Return [X, Y] of the center of cell containing provided text 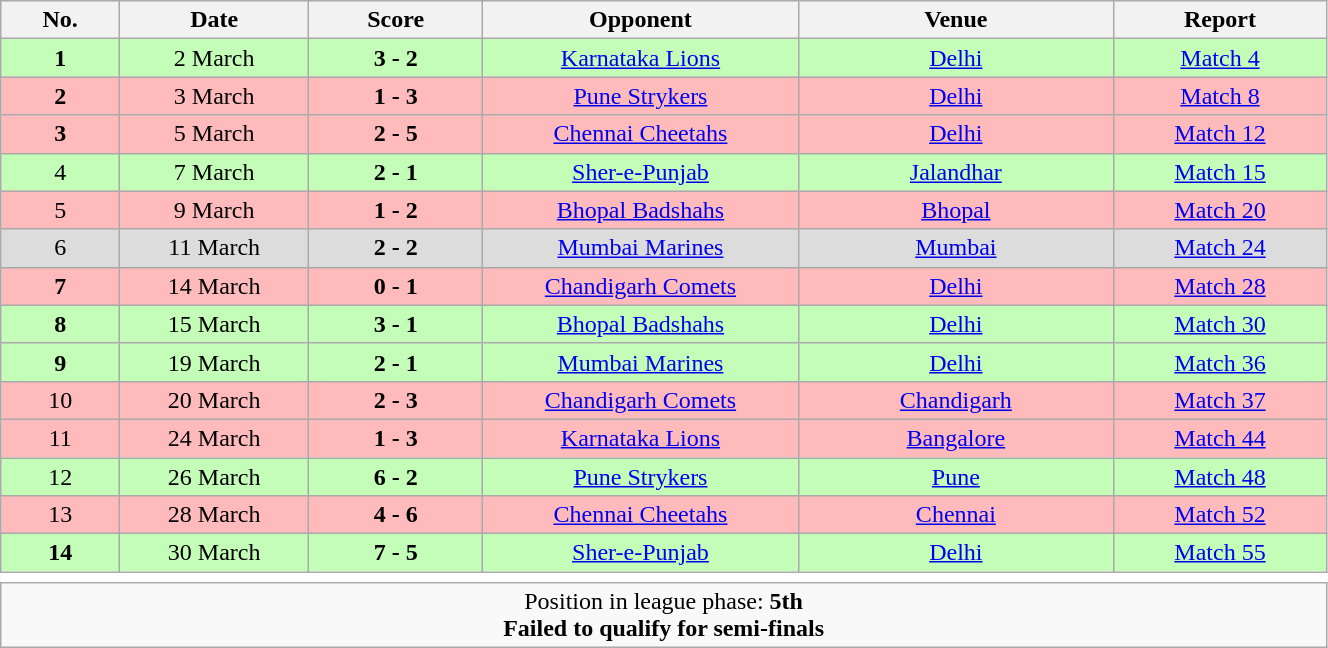
Venue [956, 20]
Match 37 [1220, 400]
5 March [214, 134]
No. [60, 20]
Match 15 [1220, 172]
10 [60, 400]
Bhopal [956, 210]
13 [60, 515]
26 March [214, 477]
9 March [214, 210]
Report [1220, 20]
Mumbai [956, 248]
5 [60, 210]
24 March [214, 438]
Match 44 [1220, 438]
Match 28 [1220, 286]
6 - 2 [396, 477]
Match 8 [1220, 96]
Match 52 [1220, 515]
11 March [214, 248]
2 [60, 96]
2 - 3 [396, 400]
Match 48 [1220, 477]
20 March [214, 400]
2 - 5 [396, 134]
3 - 2 [396, 58]
Match 4 [1220, 58]
Opponent [640, 20]
7 - 5 [396, 553]
2 March [214, 58]
8 [60, 324]
11 [60, 438]
4 [60, 172]
19 March [214, 362]
3 - 1 [396, 324]
4 - 6 [396, 515]
1 [60, 58]
30 March [214, 553]
2 - 2 [396, 248]
3 [60, 134]
6 [60, 248]
9 [60, 362]
14 March [214, 286]
14 [60, 553]
1 - 2 [396, 210]
0 - 1 [396, 286]
Bangalore [956, 438]
7 March [214, 172]
28 March [214, 515]
Score [396, 20]
Match 12 [1220, 134]
Pune [956, 477]
Chandigarh [956, 400]
Match 30 [1220, 324]
Jalandhar [956, 172]
Match 36 [1220, 362]
Match 55 [1220, 553]
Match 24 [1220, 248]
Chennai [956, 515]
Position in league phase: 5thFailed to qualify for semi-finals [664, 616]
3 March [214, 96]
Match 20 [1220, 210]
15 March [214, 324]
Date [214, 20]
7 [60, 286]
12 [60, 477]
